Provide the [X, Y] coordinate of the cell's center where the given text is located.  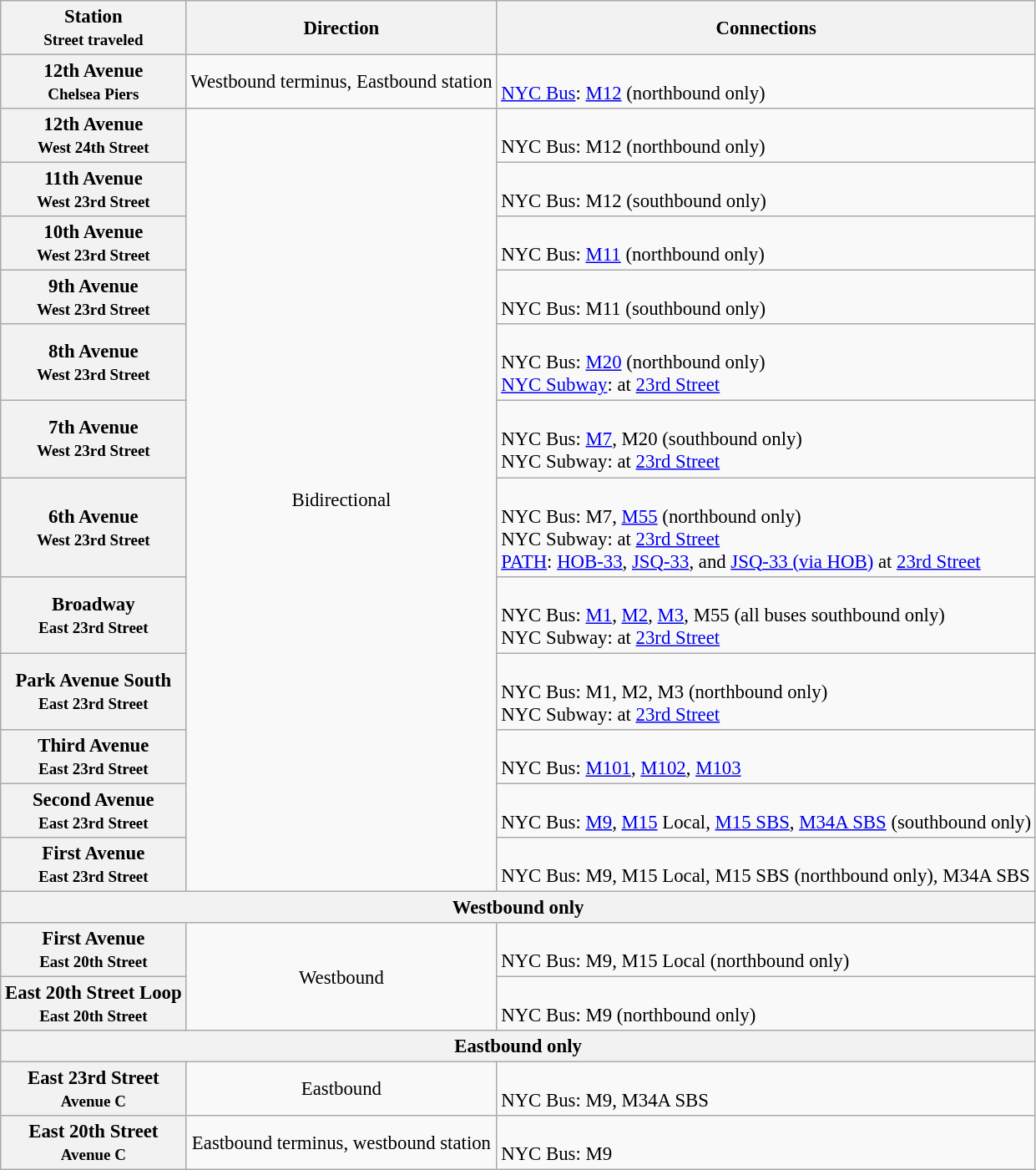
Eastbound [341, 1089]
NYC Bus: M9, M15 Local, M15 SBS (northbound only), M34A SBS [766, 865]
NYC Bus: M7, M20 (southbound only)NYC Subway: at 23rd Street [766, 439]
NYC Bus: M1, M2, M3 (northbound only)NYC Subway: at 23rd Street [766, 691]
NYC Bus: M11 (southbound only) [766, 297]
NYC Bus: M9 [766, 1142]
NYC Bus: M9 (northbound only) [766, 1004]
NYC Bus: M20 (northbound only)NYC Subway: at 23rd Street [766, 362]
NYC Bus: M9, M15 Local, M15 SBS, M34A SBS (southbound only) [766, 810]
Eastbound only [518, 1046]
Eastbound terminus, westbound station [341, 1142]
East 20th Street LoopEast 20th Street [93, 1004]
Westbound terminus, Eastbound station [341, 82]
BroadwayEast 23rd Street [93, 615]
NYC Bus: M9, M15 Local (northbound only) [766, 950]
Westbound only [518, 907]
NYC Bus: M1, M2, M3, M55 (all buses southbound only)NYC Subway: at 23rd Street [766, 615]
Third AvenueEast 23rd Street [93, 757]
Direction [341, 28]
NYC Bus: M101, M102, M103 [766, 757]
12th AvenueChelsea Piers [93, 82]
East 23rd StreetAvenue C [93, 1089]
12th AvenueWest 24th Street [93, 135]
Bidirectional [341, 499]
Park Avenue SouthEast 23rd Street [93, 691]
8th AvenueWest 23rd Street [93, 362]
NYC Bus: M9, M34A SBS [766, 1089]
NYC Bus: M11 (northbound only) [766, 244]
7th AvenueWest 23rd Street [93, 439]
StationStreet traveled [93, 28]
NYC Bus: M7, M55 (northbound only)NYC Subway: at 23rd StreetPATH: HOB-33, JSQ-33, and JSQ-33 (via HOB) at 23rd Street [766, 528]
9th AvenueWest 23rd Street [93, 297]
East 20th StreetAvenue C [93, 1142]
Second AvenueEast 23rd Street [93, 810]
11th AvenueWest 23rd Street [93, 190]
6th AvenueWest 23rd Street [93, 528]
NYC Bus: M12 (southbound only) [766, 190]
First Avenue East 23rd Street [93, 865]
First AvenueEast 20th Street [93, 950]
10th AvenueWest 23rd Street [93, 244]
Connections [766, 28]
Westbound [341, 977]
